Return (x, y) of the center of cell containing provided text 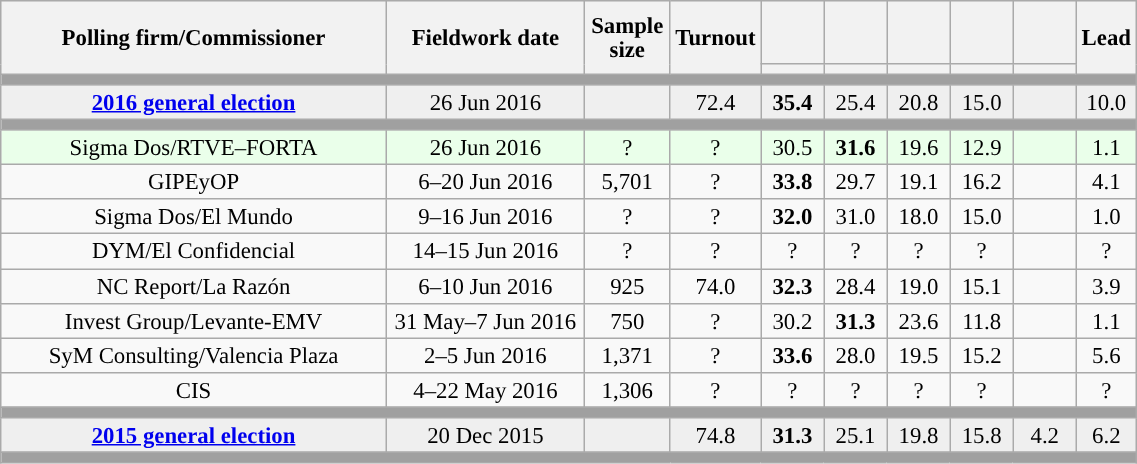
19.1 (918, 182)
28.0 (856, 356)
28.4 (856, 286)
23.6 (918, 320)
Fieldwork date (485, 38)
32.3 (792, 286)
NC Report/La Razón (194, 286)
15.8 (982, 436)
5.6 (1106, 356)
925 (627, 286)
31.0 (856, 218)
18.0 (918, 218)
Lead (1106, 38)
2016 general election (194, 102)
Sigma Dos/RTVE–FORTA (194, 148)
5,701 (627, 182)
Polling firm/Commissioner (194, 38)
9–16 Jun 2016 (485, 218)
20.8 (918, 102)
750 (627, 320)
33.6 (792, 356)
Invest Group/Levante-EMV (194, 320)
4.2 (1044, 436)
SyM Consulting/Valencia Plaza (194, 356)
74.0 (716, 286)
19.5 (918, 356)
3.9 (1106, 286)
1,371 (627, 356)
30.2 (792, 320)
11.8 (982, 320)
GIPEyOP (194, 182)
19.0 (918, 286)
Turnout (716, 38)
31 May–7 Jun 2016 (485, 320)
Sigma Dos/El Mundo (194, 218)
CIS (194, 390)
2015 general election (194, 436)
1,306 (627, 390)
14–15 Jun 2016 (485, 252)
74.8 (716, 436)
25.1 (856, 436)
4–22 May 2016 (485, 390)
32.0 (792, 218)
20 Dec 2015 (485, 436)
16.2 (982, 182)
31.6 (856, 148)
19.6 (918, 148)
25.4 (856, 102)
19.8 (918, 436)
DYM/El Confidencial (194, 252)
Sample size (627, 38)
30.5 (792, 148)
6–10 Jun 2016 (485, 286)
12.9 (982, 148)
33.8 (792, 182)
15.2 (982, 356)
29.7 (856, 182)
15.1 (982, 286)
6.2 (1106, 436)
72.4 (716, 102)
10.0 (1106, 102)
4.1 (1106, 182)
35.4 (792, 102)
1.0 (1106, 218)
2–5 Jun 2016 (485, 356)
6–20 Jun 2016 (485, 182)
